Extract the [X, Y] coordinate from the center of the cell holding the provided text.  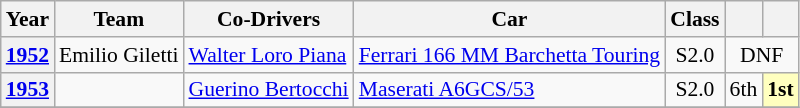
Walter Loro Piana [268, 55]
Co-Drivers [268, 19]
1st [780, 90]
DNF [762, 55]
Team [118, 19]
Ferrari 166 MM Barchetta Touring [510, 55]
Year [28, 19]
Guerino Bertocchi [268, 90]
1953 [28, 90]
Class [694, 19]
Car [510, 19]
Maserati A6GCS/53 [510, 90]
6th [744, 90]
1952 [28, 55]
Emilio Giletti [118, 55]
